Provide the (X, Y) coordinate of the cell's center where the given text is located.  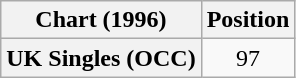
UK Singles (OCC) (101, 58)
Position (248, 20)
97 (248, 58)
Chart (1996) (101, 20)
